Return (X, Y) of the center of cell containing provided text 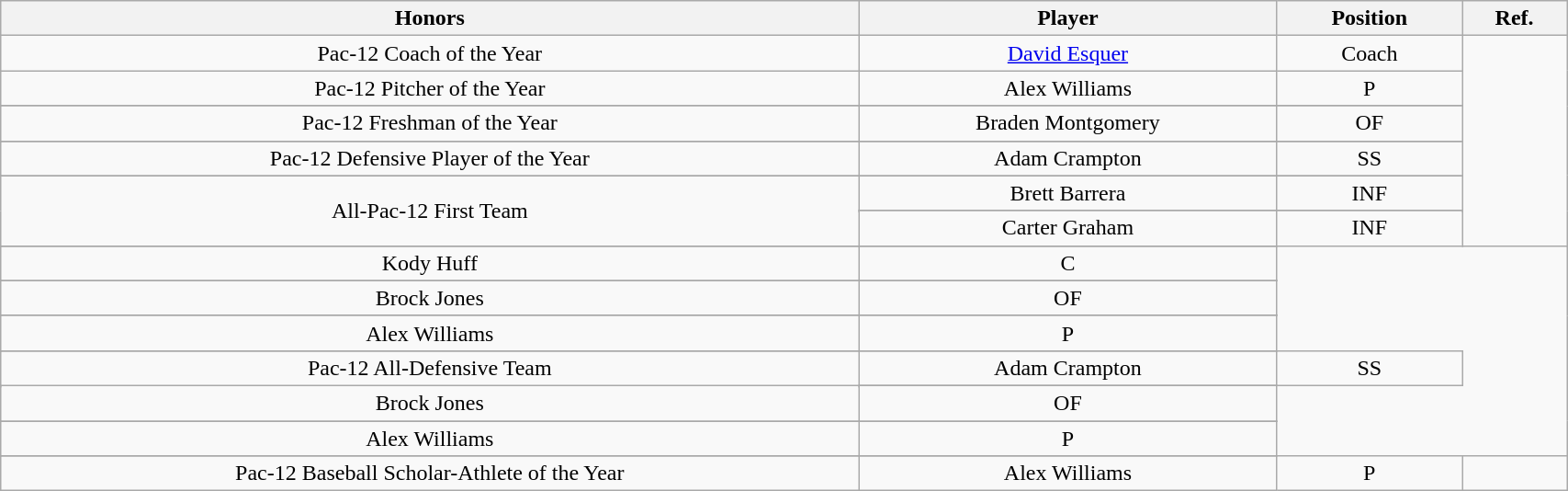
C (1067, 263)
Brett Barrera (1067, 193)
Carter Graham (1067, 228)
Pac-12 Coach of the Year (430, 53)
Pac-12 All-Defensive Team (430, 368)
Braden Montgomery (1067, 123)
Player (1067, 18)
David Esquer (1067, 53)
Ref. (1515, 18)
Pac-12 Pitcher of the Year (430, 88)
Pac-12 Defensive Player of the Year (430, 158)
Pac-12 Freshman of the Year (430, 123)
Pac-12 Baseball Scholar-Athlete of the Year (430, 474)
All-Pac-12 First Team (430, 211)
Position (1370, 18)
Kody Huff (430, 263)
Coach (1370, 53)
Honors (430, 18)
